Provide the (X, Y) coordinate of the cell's center where the given text is located.  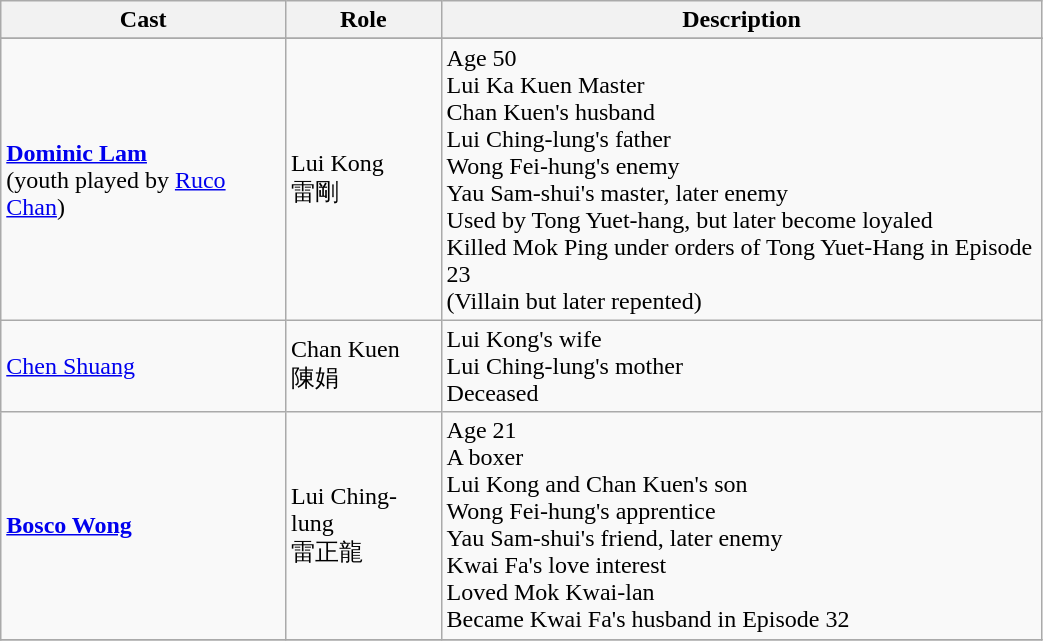
Cast (144, 20)
Bosco Wong (144, 526)
Chen Shuang (144, 366)
Lui Ching-lung雷正龍 (364, 526)
Dominic Lam(youth played by Ruco Chan) (144, 180)
Description (742, 20)
Lui Kong's wifeLui Ching-lung's motherDeceased (742, 366)
Role (364, 20)
Chan Kuen陳娟 (364, 366)
Lui Kong雷剛 (364, 180)
